Determine the [x, y] coordinate at the center of the cell enclosing the given text.  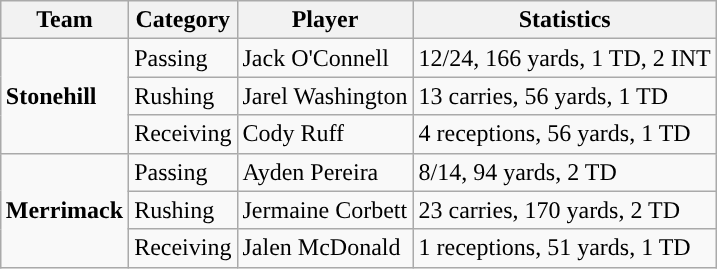
1 receptions, 51 yards, 1 TD [564, 248]
Ayden Pereira [325, 172]
Jack O'Connell [325, 58]
Team [64, 20]
8/14, 94 yards, 2 TD [564, 172]
Cody Ruff [325, 134]
23 carries, 170 yards, 2 TD [564, 210]
13 carries, 56 yards, 1 TD [564, 96]
12/24, 166 yards, 1 TD, 2 INT [564, 58]
Jermaine Corbett [325, 210]
Category [183, 20]
Stonehill [64, 96]
4 receptions, 56 yards, 1 TD [564, 134]
Statistics [564, 20]
Merrimack [64, 210]
Jarel Washington [325, 96]
Player [325, 20]
Jalen McDonald [325, 248]
